Detect which cell encompasses the target text, then output its [x, y] center coordinate. 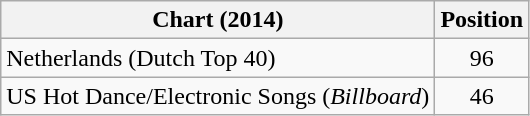
46 [482, 96]
Netherlands (Dutch Top 40) [218, 58]
US Hot Dance/Electronic Songs (Billboard) [218, 96]
96 [482, 58]
Chart (2014) [218, 20]
Position [482, 20]
